Find where the given text appears and provide that cell's center as (x, y) coordinate. 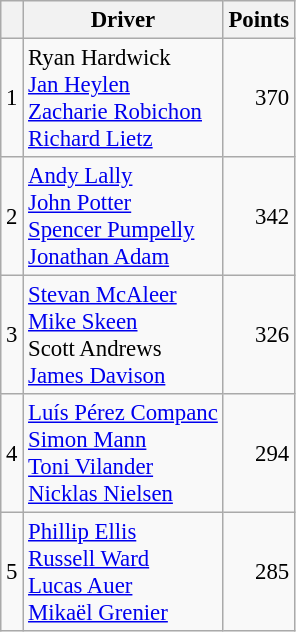
Points (258, 20)
Luís Pérez Companc Simon Mann Toni Vilander Nicklas Nielsen (123, 454)
Phillip Ellis Russell Ward Lucas Auer Mikaël Grenier (123, 572)
4 (12, 454)
2 (12, 216)
Stevan McAleer Mike Skeen Scott Andrews James Davison (123, 336)
342 (258, 216)
294 (258, 454)
285 (258, 572)
3 (12, 336)
Andy Lally John Potter Spencer Pumpelly Jonathan Adam (123, 216)
370 (258, 98)
5 (12, 572)
326 (258, 336)
1 (12, 98)
Ryan Hardwick Jan Heylen Zacharie Robichon Richard Lietz (123, 98)
Driver (123, 20)
